Locate the cell with the specified text and output its (x, y) center coordinate. 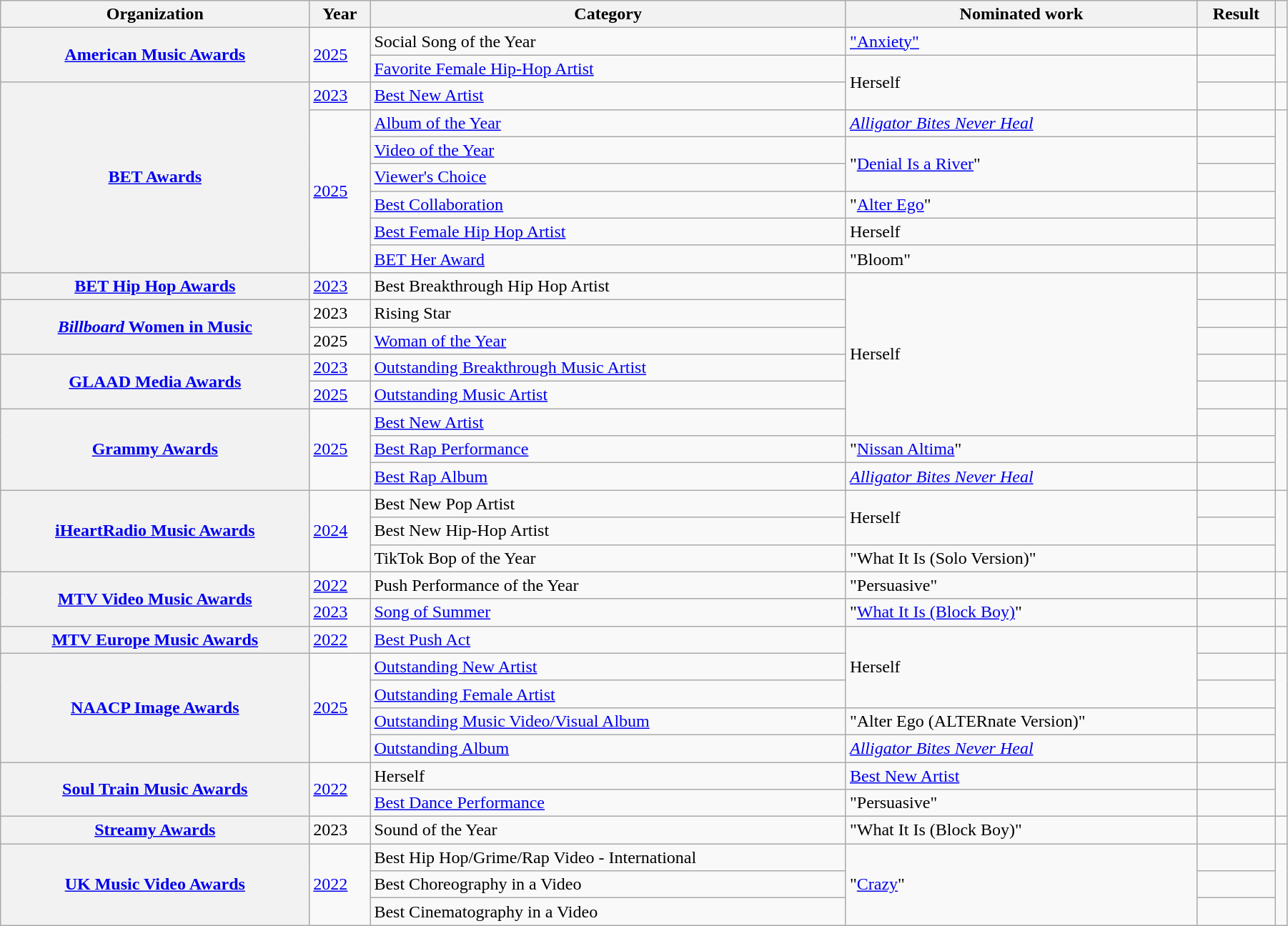
Streamy Awards (155, 830)
Outstanding Breakthrough Music Artist (608, 368)
"Denial Is a River" (1021, 164)
American Music Awards (155, 55)
Outstanding Album (608, 748)
Grammy Awards (155, 449)
TikTok Bop of the Year (608, 558)
Billboard Women in Music (155, 327)
iHeartRadio Music Awards (155, 531)
NAACP Image Awards (155, 707)
Woman of the Year (608, 341)
BET Her Award (608, 259)
Push Performance of the Year (608, 585)
Result (1236, 14)
Outstanding Female Artist (608, 694)
"Alter Ego" (1021, 204)
"Bloom" (1021, 259)
Best Choreography in a Video (608, 885)
Best Rap Performance (608, 449)
Video of the Year (608, 150)
Best New Pop Artist (608, 504)
"What It Is (Solo Version)" (1021, 558)
MTV Video Music Awards (155, 599)
2024 (340, 531)
GLAAD Media Awards (155, 382)
Best Breakthrough Hip Hop Artist (608, 286)
Soul Train Music Awards (155, 789)
Nominated work (1021, 14)
Best Collaboration (608, 204)
BET Hip Hop Awards (155, 286)
Best Hip Hop/Grime/Rap Video - International (608, 857)
Organization (155, 14)
UK Music Video Awards (155, 885)
Album of the Year (608, 123)
Outstanding Music Artist (608, 395)
Rising Star (608, 313)
Favorite Female Hip-Hop Artist (608, 69)
Social Song of the Year (608, 41)
"Nissan Altima" (1021, 449)
Sound of the Year (608, 830)
"Crazy" (1021, 885)
MTV Europe Music Awards (155, 639)
"Anxiety" (1021, 41)
Best New Hip-Hop Artist (608, 531)
Best Dance Performance (608, 803)
Best Push Act (608, 639)
Category (608, 14)
Viewer's Choice (608, 177)
Year (340, 14)
Song of Summer (608, 612)
"Alter Ego (ALTERnate Version)" (1021, 721)
BET Awards (155, 177)
Best Rap Album (608, 477)
Best Cinematography in a Video (608, 912)
Outstanding New Artist (608, 667)
Best Female Hip Hop Artist (608, 231)
Outstanding Music Video/Visual Album (608, 721)
